From the cell containing the given text, extract its center point as [X, Y] coordinate. 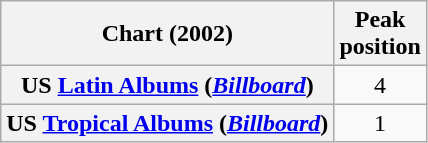
4 [380, 85]
US Tropical Albums (Billboard) [168, 123]
1 [380, 123]
US Latin Albums (Billboard) [168, 85]
Chart (2002) [168, 34]
Peakposition [380, 34]
